For the text-containing cell, return its midpoint in [x, y] coordinate format. 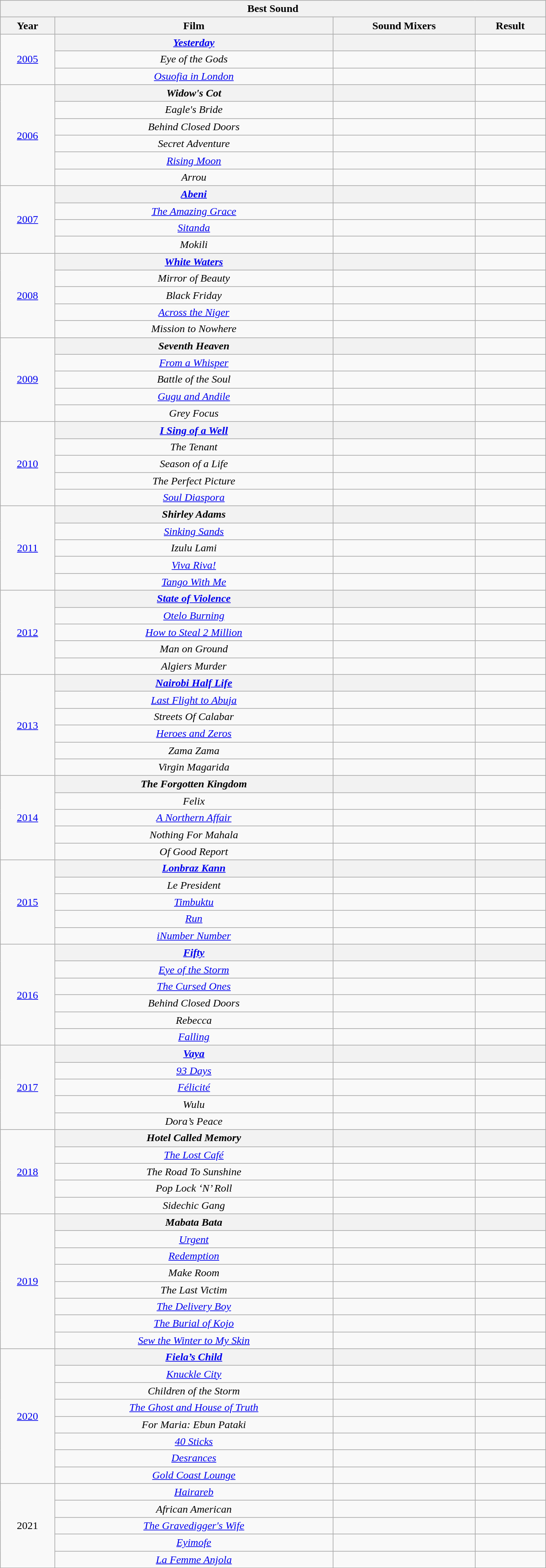
How to Steal 2 Million [194, 632]
Abeni [194, 194]
Algiers Murder [194, 666]
Mokili [194, 245]
Widow's Cot [194, 93]
La Femme Anjola [194, 1559]
Sew the Winter to My Skin [194, 1340]
African American [194, 1509]
The Cursed Ones [194, 986]
Season of a Life [194, 464]
The Lost Café [194, 1155]
2006 [27, 135]
Knuckle City [194, 1374]
White Waters [194, 262]
Of Good Report [194, 852]
Rebecca [194, 1020]
Izulu Lami [194, 548]
Falling [194, 1037]
2012 [27, 632]
Vaya [194, 1054]
The Burial of Kojo [194, 1324]
Eye of the Storm [194, 969]
Black Friday [194, 295]
The Road To Sunshine [194, 1172]
Gugu and Andile [194, 396]
Otelo Burning [194, 616]
Make Room [194, 1273]
Wulu [194, 1104]
40 Sticks [194, 1441]
2020 [27, 1416]
Tango With Me [194, 582]
2016 [27, 995]
93 Days [194, 1071]
Battle of the Soul [194, 379]
2021 [27, 1525]
From a Whisper [194, 363]
Shirley Adams [194, 515]
Viva Riva! [194, 565]
2013 [27, 725]
I Sing of a Well [194, 430]
Fiela’s Child [194, 1357]
Grey Focus [194, 413]
Fifty [194, 952]
The Ghost and House of Truth [194, 1408]
The Perfect Picture [194, 480]
2011 [27, 548]
Children of the Storm [194, 1391]
2017 [27, 1088]
Rising Moon [194, 160]
Mission to Nowhere [194, 329]
Eyimofe [194, 1542]
Zama Zama [194, 751]
The Last Victim [194, 1290]
Sound Mixers [404, 26]
The Gravedigger's Wife [194, 1525]
Dora’s Peace [194, 1121]
Result [510, 26]
Run [194, 919]
For Maria: Ebun Pataki [194, 1425]
Nairobi Half Life [194, 683]
Film [194, 26]
Sitanda [194, 228]
Hotel Called Memory [194, 1138]
Streets Of Calabar [194, 716]
The Tenant [194, 447]
Last Flight to Abuja [194, 700]
2018 [27, 1172]
Gold Coast Lounge [194, 1475]
Félicité [194, 1088]
2019 [27, 1281]
Heroes and Zeros [194, 733]
Eagle's Bride [194, 110]
Timbuktu [194, 902]
Desrances [194, 1458]
The Forgotten Kingdom [194, 784]
Yesterday [194, 43]
2014 [27, 818]
A Northern Affair [194, 818]
Arrou [194, 177]
The Delivery Boy [194, 1307]
2005 [27, 59]
Lonbraz Kann [194, 868]
The Amazing Grace [194, 211]
Soul Diaspora [194, 498]
Year [27, 26]
Mabata Bata [194, 1222]
Redemption [194, 1256]
Virgin Magarida [194, 767]
Hairareb [194, 1492]
Man on Ground [194, 649]
Nothing For Mahala [194, 835]
State of Violence [194, 599]
2010 [27, 464]
2007 [27, 219]
Urgent [194, 1239]
2009 [27, 379]
Best Sound [273, 9]
2008 [27, 295]
Eye of the Gods [194, 59]
Osuofia in London [194, 76]
Sidechic Gang [194, 1205]
Mirror of Beauty [194, 279]
Pop Lock ‘N’ Roll [194, 1189]
Seventh Heaven [194, 346]
2015 [27, 902]
Felix [194, 801]
Le President [194, 885]
Sinking Sands [194, 531]
iNumber Number [194, 936]
Secret Adventure [194, 143]
Across the Niger [194, 312]
